Extract the (x, y) coordinate from the center of the cell holding the provided text.  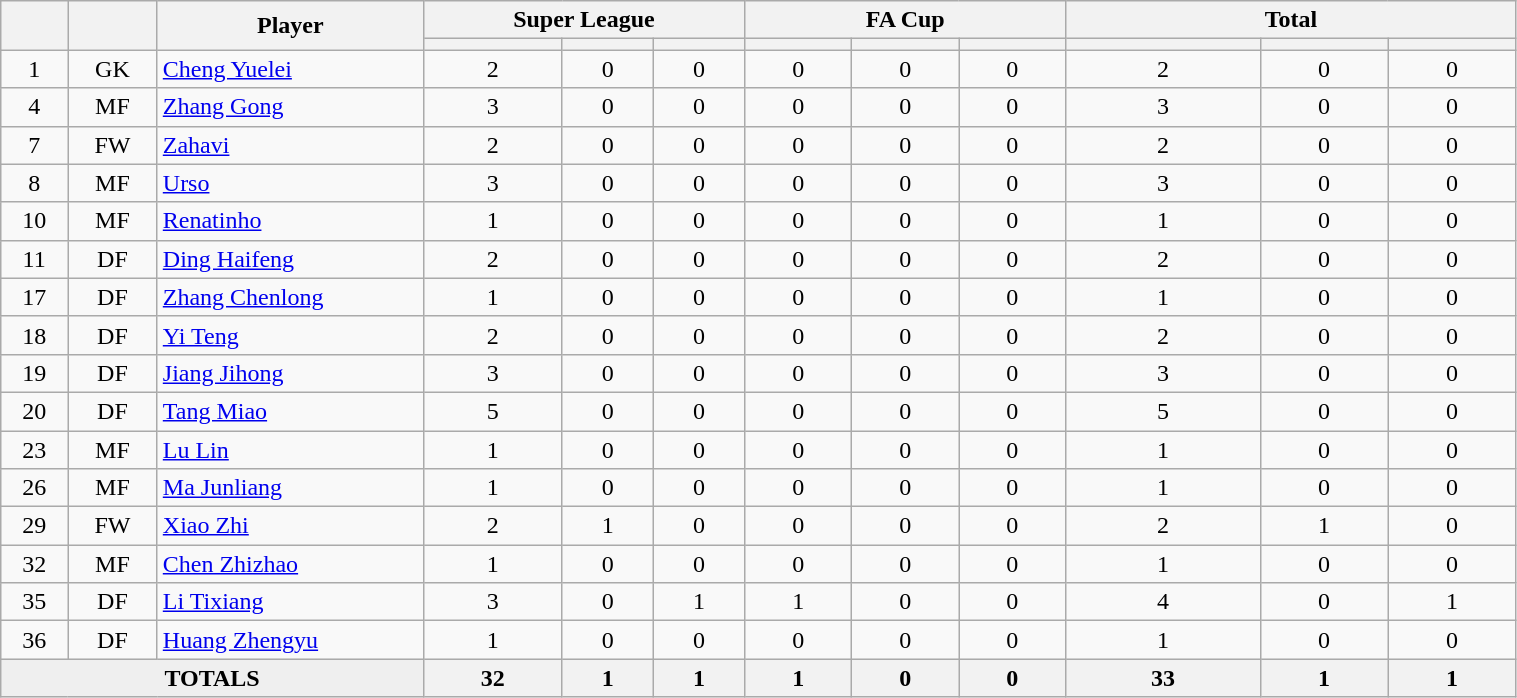
29 (34, 526)
Ding Haifeng (290, 259)
19 (34, 373)
Zhang Gong (290, 107)
11 (34, 259)
18 (34, 335)
Player (290, 26)
Renatinho (290, 221)
17 (34, 297)
7 (34, 145)
TOTALS (212, 678)
Urso (290, 183)
35 (34, 602)
Xiao Zhi (290, 526)
Yi Teng (290, 335)
Chen Zhizhao (290, 564)
10 (34, 221)
Tang Miao (290, 411)
8 (34, 183)
Zahavi (290, 145)
FA Cup (906, 20)
Ma Junliang (290, 488)
Li Tixiang (290, 602)
Total (1291, 20)
36 (34, 640)
Cheng Yuelei (290, 69)
20 (34, 411)
Huang Zhengyu (290, 640)
23 (34, 449)
Lu Lin (290, 449)
Zhang Chenlong (290, 297)
26 (34, 488)
Super League (584, 20)
Jiang Jihong (290, 373)
GK (113, 69)
33 (1163, 678)
